Output the [X, Y] coordinate of the center of the cell containing the given text.  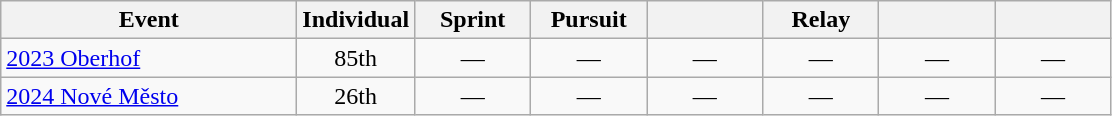
Relay [821, 20]
Sprint [473, 20]
Individual [356, 20]
26th [356, 96]
Pursuit [589, 20]
Event [149, 20]
2023 Oberhof [149, 58]
2024 Nové Město [149, 96]
85th [356, 58]
